From the cell containing the given text, extract its center point as (X, Y) coordinate. 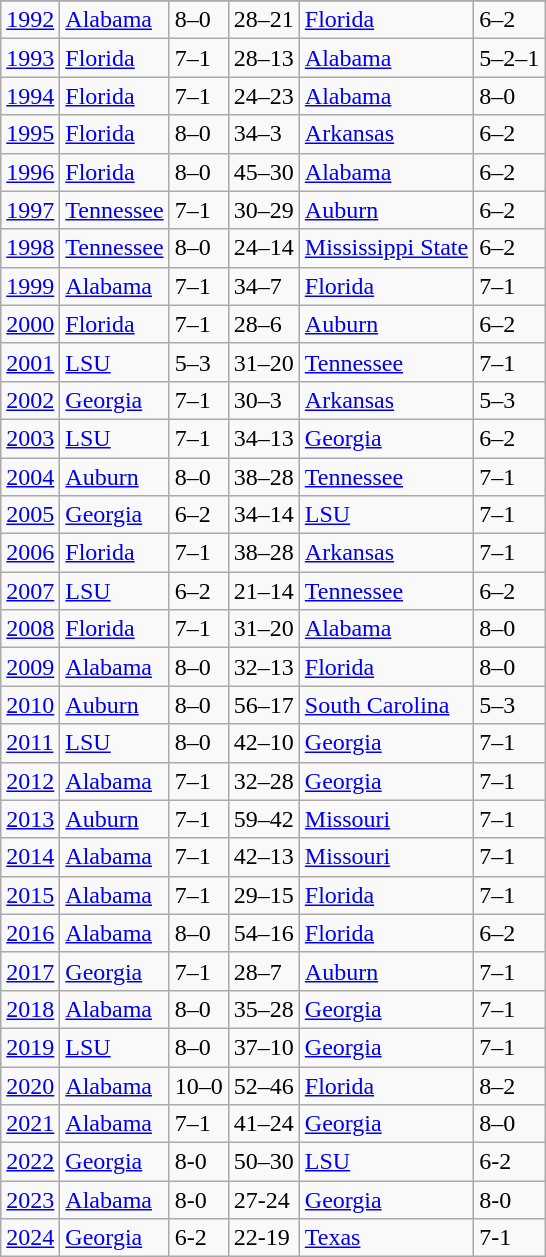
2020 (30, 1085)
56–17 (264, 705)
2003 (30, 438)
10–0 (198, 1085)
2012 (30, 781)
32–28 (264, 781)
2006 (30, 553)
34–13 (264, 438)
45–30 (264, 172)
37–10 (264, 1047)
29–15 (264, 895)
34–3 (264, 134)
7-1 (510, 1238)
Mississippi State (386, 248)
2018 (30, 1009)
2014 (30, 857)
28–7 (264, 971)
42–13 (264, 857)
50–30 (264, 1162)
52–46 (264, 1085)
2024 (30, 1238)
34–7 (264, 286)
2011 (30, 743)
2022 (30, 1162)
2021 (30, 1124)
8–2 (510, 1085)
Texas (386, 1238)
27-24 (264, 1200)
5–2–1 (510, 58)
30–29 (264, 210)
32–13 (264, 667)
28–13 (264, 58)
28–21 (264, 20)
2004 (30, 477)
1993 (30, 58)
42–10 (264, 743)
2007 (30, 591)
41–24 (264, 1124)
1995 (30, 134)
1994 (30, 96)
21–14 (264, 591)
24–14 (264, 248)
24–23 (264, 96)
2013 (30, 819)
30–3 (264, 400)
2001 (30, 362)
2016 (30, 933)
2019 (30, 1047)
34–14 (264, 515)
54–16 (264, 933)
1997 (30, 210)
2008 (30, 629)
2010 (30, 705)
2000 (30, 324)
2017 (30, 971)
South Carolina (386, 705)
2023 (30, 1200)
1992 (30, 20)
59–42 (264, 819)
28–6 (264, 324)
2009 (30, 667)
2002 (30, 400)
35–28 (264, 1009)
2015 (30, 895)
22-19 (264, 1238)
1998 (30, 248)
1996 (30, 172)
1999 (30, 286)
2005 (30, 515)
